Pinpoint the cell where the given text exists, returning its [x, y] midpoint coordinate. 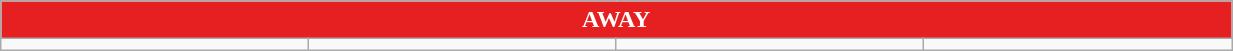
AWAY [616, 20]
